Identify which cell holds the provided text, then report its (x, y) central coordinate. 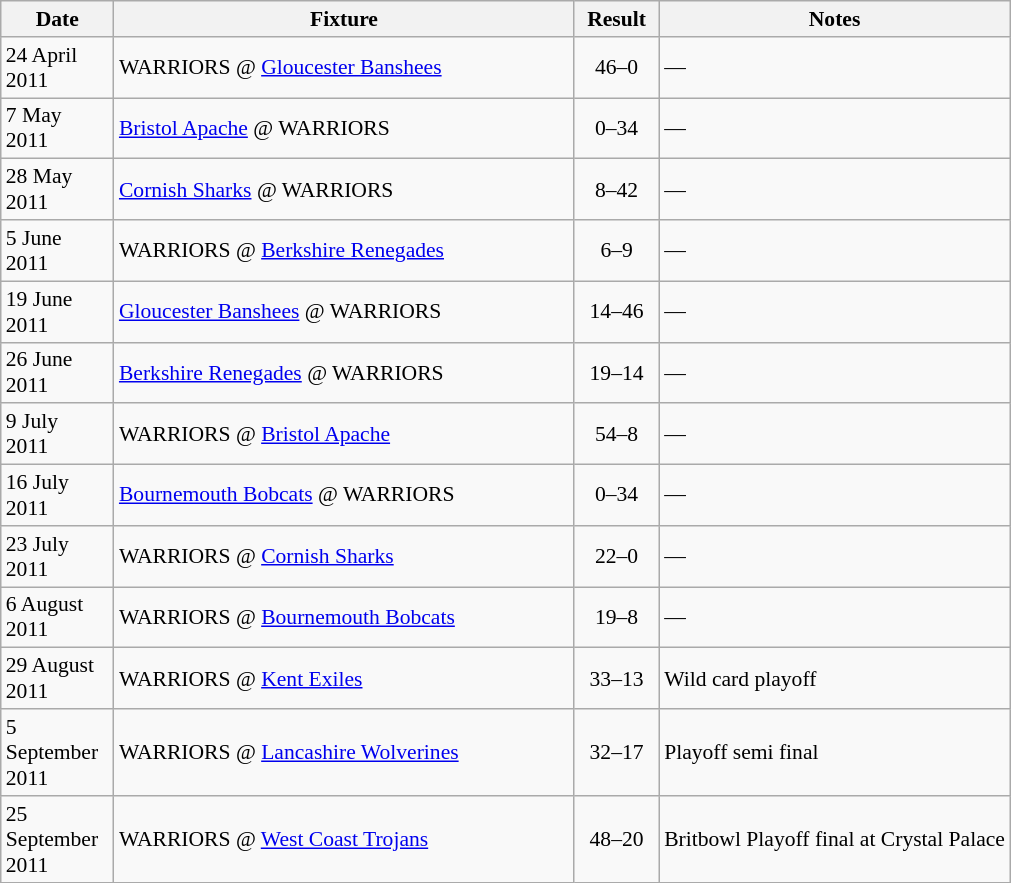
Date (58, 19)
16 July 2011 (58, 496)
33–13 (616, 678)
Wild card playoff (834, 678)
Britbowl Playoff final at Crystal Palace (834, 840)
WARRIORS @ Lancashire Wolverines (344, 752)
6 August 2011 (58, 618)
19–8 (616, 618)
WARRIORS @ Kent Exiles (344, 678)
9 July 2011 (58, 434)
54–8 (616, 434)
WARRIORS @ Cornish Sharks (344, 556)
Bournemouth Bobcats @ WARRIORS (344, 496)
Fixture (344, 19)
7 May 2011 (58, 128)
48–20 (616, 840)
46–0 (616, 68)
Result (616, 19)
19–14 (616, 372)
29 August 2011 (58, 678)
5 September 2011 (58, 752)
24 April 2011 (58, 68)
25 September 2011 (58, 840)
Bristol Apache @ WARRIORS (344, 128)
28 May 2011 (58, 190)
19 June 2011 (58, 312)
14–46 (616, 312)
Cornish Sharks @ WARRIORS (344, 190)
8–42 (616, 190)
26 June 2011 (58, 372)
Berkshire Renegades @ WARRIORS (344, 372)
Gloucester Banshees @ WARRIORS (344, 312)
WARRIORS @ Gloucester Banshees (344, 68)
WARRIORS @ Bournemouth Bobcats (344, 618)
6–9 (616, 250)
WARRIORS @ West Coast Trojans (344, 840)
22–0 (616, 556)
32–17 (616, 752)
Playoff semi final (834, 752)
WARRIORS @ Berkshire Renegades (344, 250)
5 June 2011 (58, 250)
Notes (834, 19)
23 July 2011 (58, 556)
WARRIORS @ Bristol Apache (344, 434)
